Output the [X, Y] coordinate of the center of the cell containing the given text.  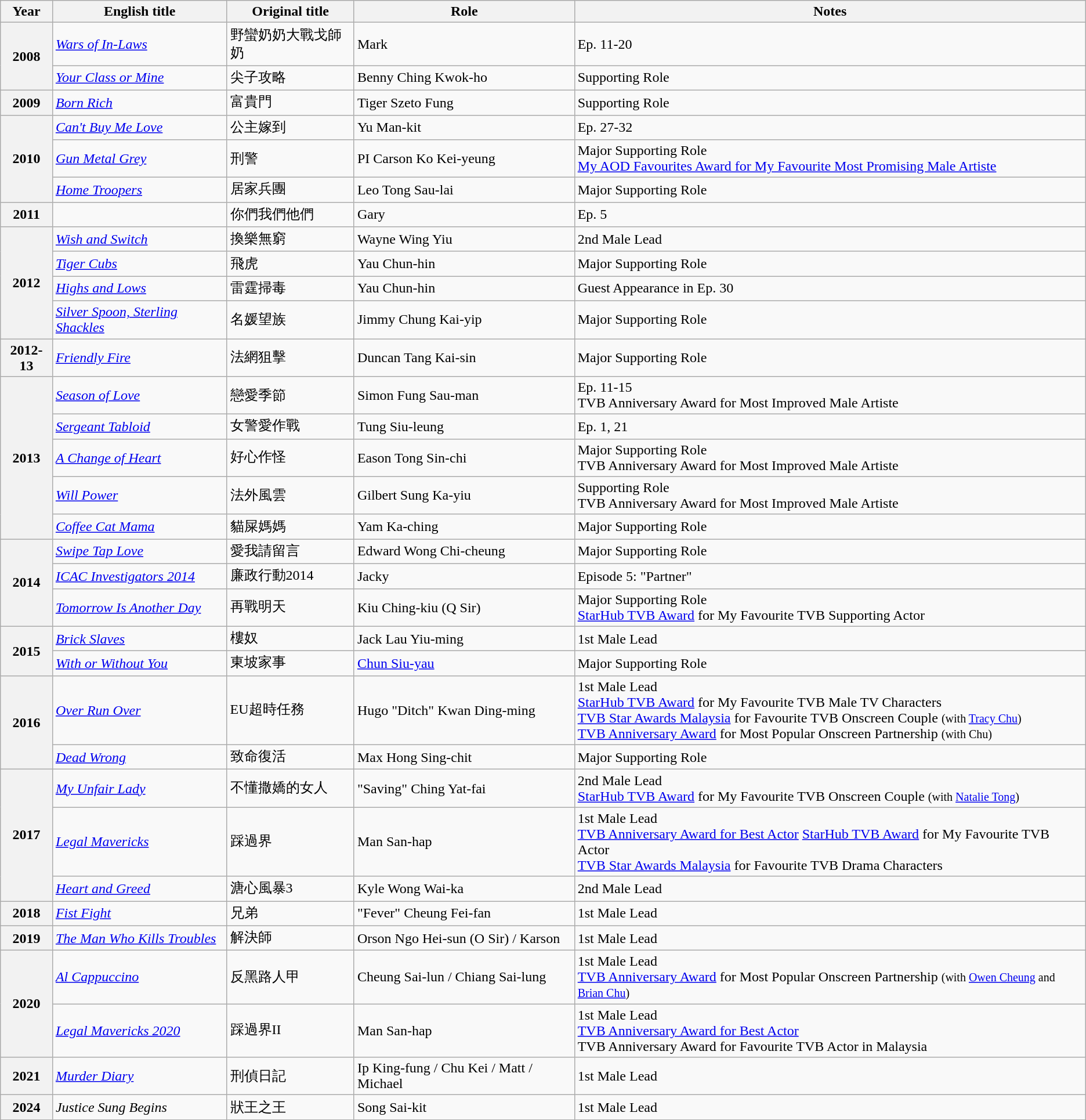
居家兵團 [290, 190]
2021 [27, 1076]
公主嫁到 [290, 128]
Fist Fight [139, 913]
Gilbert Sung Ka-yiu [464, 496]
溏心風暴3 [290, 889]
Ep. 11-20 [830, 44]
兄弟 [290, 913]
Edward Wong Chi-cheung [464, 551]
Al Cappuccino [139, 977]
Ep. 11-15TVB Anniversary Award for Most Improved Male Artiste [830, 396]
2016 [27, 722]
東坡家事 [290, 664]
Justice Sung Begins [139, 1107]
Ep. 5 [830, 215]
反黑路人甲 [290, 977]
不懂撒嬌的女人 [290, 788]
Supporting RoleTVB Anniversary Award for Most Improved Male Artiste [830, 496]
換樂無窮 [290, 239]
2020 [27, 1004]
Year [27, 12]
Song Sai-kit [464, 1107]
Wayne Wing Yiu [464, 239]
Gary [464, 215]
Benny Ching Kwok-ho [464, 78]
Coffee Cat Mama [139, 527]
法網狙擊 [290, 357]
Leo Tong Sau-lai [464, 190]
Home Troopers [139, 190]
Kyle Wong Wai-ka [464, 889]
1st Male LeadTVB Anniversary Award for Best ActorTVB Anniversary Award for Favourite TVB Actor in Malaysia [830, 1031]
2008 [27, 57]
EU超時任務 [290, 710]
2012-13 [27, 357]
好心作怪 [290, 457]
2024 [27, 1107]
Dead Wrong [139, 757]
Will Power [139, 496]
戀愛季節 [290, 396]
狀王之王 [290, 1107]
樓奴 [290, 638]
1st Male LeadTVB Anniversary Award for Most Popular Onscreen Partnership (with Owen Cheung and Brian Chu) [830, 977]
Highs and Lows [139, 289]
2017 [27, 836]
Jimmy Chung Kai-yip [464, 319]
Yu Man-kit [464, 128]
A Change of Heart [139, 457]
Jacky [464, 576]
野蠻奶奶大戰戈師奶 [290, 44]
Wish and Switch [139, 239]
Duncan Tang Kai-sin [464, 357]
法外風雲 [290, 496]
ICAC Investigators 2014 [139, 576]
Swipe Tap Love [139, 551]
名媛望族 [290, 319]
富貴門 [290, 102]
Tiger Szeto Fung [464, 102]
Ep. 1, 21 [830, 427]
Friendly Fire [139, 357]
Silver Spoon, Sterling Shackles [139, 319]
Tomorrow Is Another Day [139, 607]
刑偵日記 [290, 1076]
Legal Mavericks 2020 [139, 1031]
Ip King-fung / Chu Kei / Matt / Michael [464, 1076]
Original title [290, 12]
刑警 [290, 159]
Major Supporting RoleStarHub TVB Award for My Favourite TVB Supporting Actor [830, 607]
踩過界II [290, 1031]
Jack Lau Yiu-ming [464, 638]
Born Rich [139, 102]
Tiger Cubs [139, 263]
Ep. 27-32 [830, 128]
Major Supporting RoleMy AOD Favourites Award for My Favourite Most Promising Male Artiste [830, 159]
Over Run Over [139, 710]
2011 [27, 215]
Your Class or Mine [139, 78]
致命復活 [290, 757]
愛我請留言 [290, 551]
Simon Fung Sau-man [464, 396]
Gun Metal Grey [139, 159]
你們我們他們 [290, 215]
2014 [27, 583]
Chun Siu-yau [464, 664]
Role [464, 12]
2010 [27, 158]
Yam Ka-ching [464, 527]
解決師 [290, 938]
2013 [27, 458]
"Saving" Ching Yat-fai [464, 788]
English title [139, 12]
2019 [27, 938]
Cheung Sai-lun / Chiang Sai-lung [464, 977]
Notes [830, 12]
Mark [464, 44]
貓屎媽媽 [290, 527]
Legal Mavericks [139, 841]
The Man Who Kills Troubles [139, 938]
Can't Buy Me Love [139, 128]
2018 [27, 913]
Guest Appearance in Ep. 30 [830, 289]
Wars of In-Laws [139, 44]
Sergeant Tabloid [139, 427]
2015 [27, 651]
Season of Love [139, 396]
Orson Ngo Hei-sun (O Sir) / Karson [464, 938]
再戰明天 [290, 607]
2012 [27, 283]
Tung Siu-leung [464, 427]
2nd Male LeadStarHub TVB Award for My Favourite TVB Onscreen Couple (with Natalie Tong) [830, 788]
2009 [27, 102]
尖子攻略 [290, 78]
My Unfair Lady [139, 788]
PI Carson Ko Kei-yeung [464, 159]
Episode 5: "Partner" [830, 576]
女警愛作戰 [290, 427]
Hugo "Ditch" Kwan Ding-ming [464, 710]
Eason Tong Sin-chi [464, 457]
Major Supporting RoleTVB Anniversary Award for Most Improved Male Artiste [830, 457]
踩過界 [290, 841]
Murder Diary [139, 1076]
Heart and Greed [139, 889]
Kiu Ching-kiu (Q Sir) [464, 607]
飛虎 [290, 263]
"Fever" Cheung Fei-fan [464, 913]
雷霆掃毒 [290, 289]
Brick Slaves [139, 638]
Max Hong Sing-chit [464, 757]
廉政行動2014 [290, 576]
With or Without You [139, 664]
